Extract the [x, y] coordinate from the center of the cell holding the provided text.  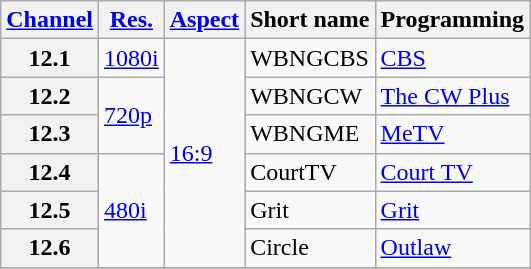
WBNGME [310, 134]
Aspect [204, 20]
12.2 [50, 96]
12.5 [50, 210]
480i [132, 210]
1080i [132, 58]
12.4 [50, 172]
Short name [310, 20]
720p [132, 115]
Channel [50, 20]
WBNGCBS [310, 58]
MeTV [452, 134]
CBS [452, 58]
Circle [310, 248]
The CW Plus [452, 96]
12.1 [50, 58]
Res. [132, 20]
WBNGCW [310, 96]
16:9 [204, 153]
12.6 [50, 248]
Court TV [452, 172]
Outlaw [452, 248]
12.3 [50, 134]
Programming [452, 20]
CourtTV [310, 172]
